Scan for the cell matching the given text and deliver its (x, y) coordinate at center. 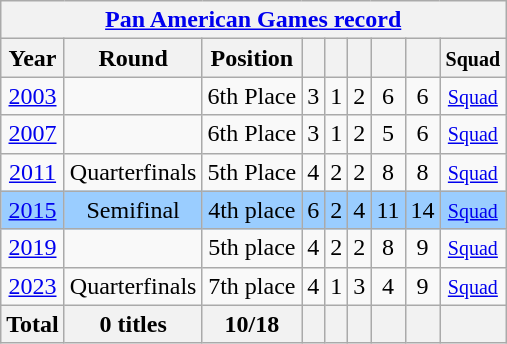
5 (388, 134)
Year (33, 58)
5th Place (252, 172)
Pan American Games record (254, 20)
0 titles (133, 324)
7th place (252, 286)
Total (33, 324)
2003 (33, 96)
5th place (252, 248)
Semifinal (133, 210)
14 (422, 210)
2023 (33, 286)
2015 (33, 210)
10/18 (252, 324)
2007 (33, 134)
2011 (33, 172)
Position (252, 58)
11 (388, 210)
4th place (252, 210)
2019 (33, 248)
Round (133, 58)
